Extract the (X, Y) coordinate from the center of the cell holding the provided text.  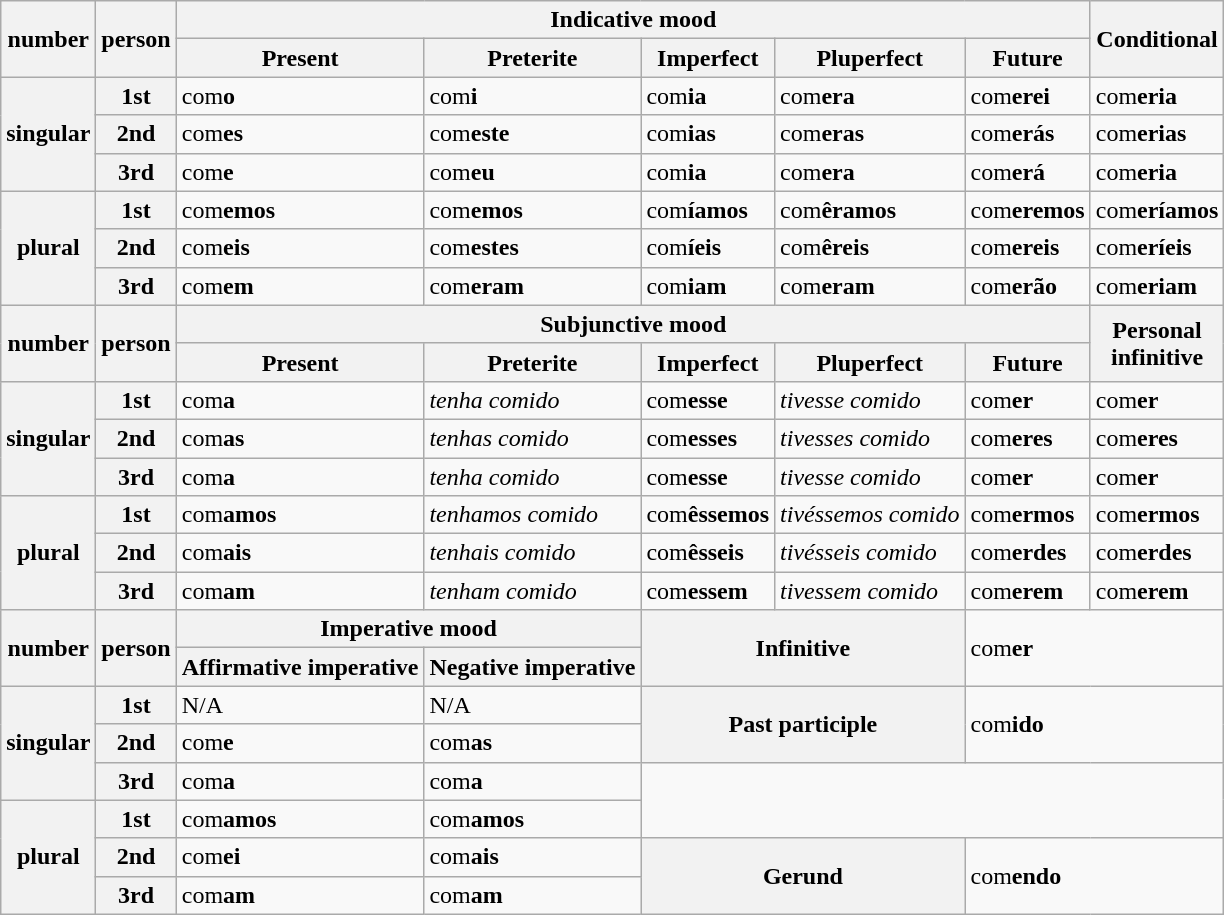
comêramos (870, 210)
tivesses comido (870, 438)
comeriam (1157, 286)
Indicative mood (633, 20)
Imperative mood (408, 629)
tenhamos comido (532, 515)
comereis (1028, 248)
tenhais comido (532, 553)
comíeis (708, 248)
tivessem comido (870, 591)
comerás (1028, 134)
comíamos (708, 210)
comeste (532, 134)
comem (300, 286)
comeras (870, 134)
comes (300, 134)
comerei (1028, 96)
comessem (708, 591)
comêsseis (708, 553)
comiam (708, 286)
Personal infinitive (1157, 343)
comi (532, 96)
comerias (1157, 134)
comeu (532, 172)
Conditional (1157, 39)
tivéssemos comido (870, 515)
tenhas comido (532, 438)
Past participle (803, 724)
Affirmative imperative (300, 667)
comêssemos (708, 515)
comei (300, 857)
Gerund (803, 876)
tenham comido (532, 591)
comeríamos (1157, 210)
comerão (1028, 286)
comerá (1028, 172)
comeríeis (1157, 248)
como (300, 96)
comesses (708, 438)
comias (708, 134)
comeremos (1028, 210)
comestes (532, 248)
comido (1094, 724)
Infinitive (803, 648)
Negative imperative (532, 667)
tivésseis comido (870, 553)
Subjunctive mood (633, 324)
comêreis (870, 248)
comendo (1094, 876)
comeis (300, 248)
